Locate the cell with the specified text and output its (X, Y) center coordinate. 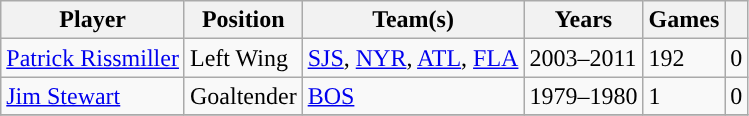
1979–1980 (584, 96)
Games (684, 20)
Jim Stewart (93, 96)
BOS (413, 96)
Goaltender (243, 96)
2003–2011 (584, 58)
Player (93, 20)
SJS, NYR, ATL, FLA (413, 58)
192 (684, 58)
Position (243, 20)
Patrick Rissmiller (93, 58)
Years (584, 20)
Team(s) (413, 20)
1 (684, 96)
Left Wing (243, 58)
